Search for the cell housing the specified text and yield its (X, Y) center coordinate. 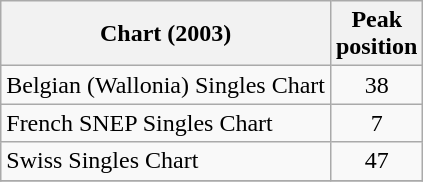
7 (376, 123)
Belgian (Wallonia) Singles Chart (166, 85)
Swiss Singles Chart (166, 161)
French SNEP Singles Chart (166, 123)
Chart (2003) (166, 34)
38 (376, 85)
Peakposition (376, 34)
47 (376, 161)
